From the cell containing the given text, extract its center point as [x, y] coordinate. 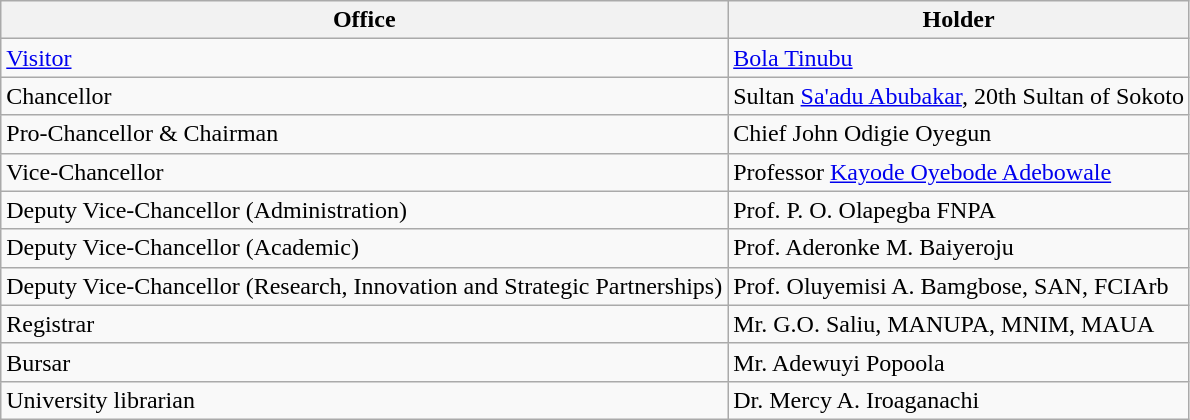
Pro-Chancellor & Chairman [364, 134]
Mr. Adewuyi Popoola [959, 362]
Holder [959, 20]
Professor Kayode Oyebode Adebowale [959, 172]
Prof. Aderonke M. Baiyeroju [959, 248]
Mr. G.O. Saliu, MANUPA, MNIM, MAUA [959, 324]
Prof. P. O. Olapegba FNPA [959, 210]
Bola Tinubu [959, 58]
Chancellor [364, 96]
Dr. Mercy A. Iroaganachi [959, 400]
Deputy Vice-Chancellor (Research, Innovation and Strategic Partnerships) [364, 286]
Deputy Vice-Chancellor (Academic) [364, 248]
Prof. Oluyemisi A. Bamgbose, SAN, FCIArb [959, 286]
Vice-Chancellor [364, 172]
Chief John Odigie Oyegun [959, 134]
Visitor [364, 58]
Office [364, 20]
Registrar [364, 324]
University librarian [364, 400]
Bursar [364, 362]
Sultan Sa'adu Abubakar, 20th Sultan of Sokoto [959, 96]
Deputy Vice-Chancellor (Administration) [364, 210]
